Locate the cell with the specified text and output its (X, Y) center coordinate. 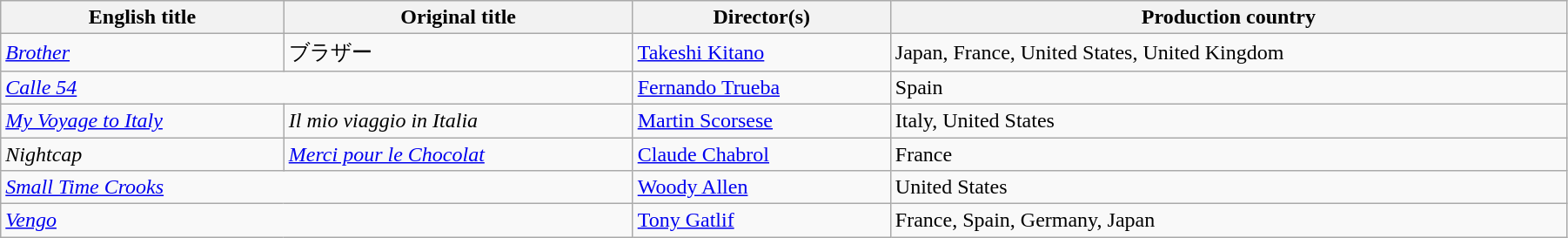
France, Spain, Germany, Japan (1229, 221)
Merci pour le Chocolat (458, 154)
Martin Scorsese (761, 120)
Original title (458, 17)
Director(s) (761, 17)
Nightcap (143, 154)
Claude Chabrol (761, 154)
Production country (1229, 17)
Calle 54 (317, 87)
Japan, France, United States, United Kingdom (1229, 52)
Takeshi Kitano (761, 52)
Il mio viaggio in Italia (458, 120)
Fernando Trueba (761, 87)
English title (143, 17)
Small Time Crooks (317, 187)
Tony Gatlif (761, 221)
ブラザー (458, 52)
Italy, United States (1229, 120)
France (1229, 154)
Brother (143, 52)
My Voyage to Italy (143, 120)
United States (1229, 187)
Woody Allen (761, 187)
Spain (1229, 87)
Vengo (317, 221)
